Search for the cell housing the specified text and yield its [x, y] center coordinate. 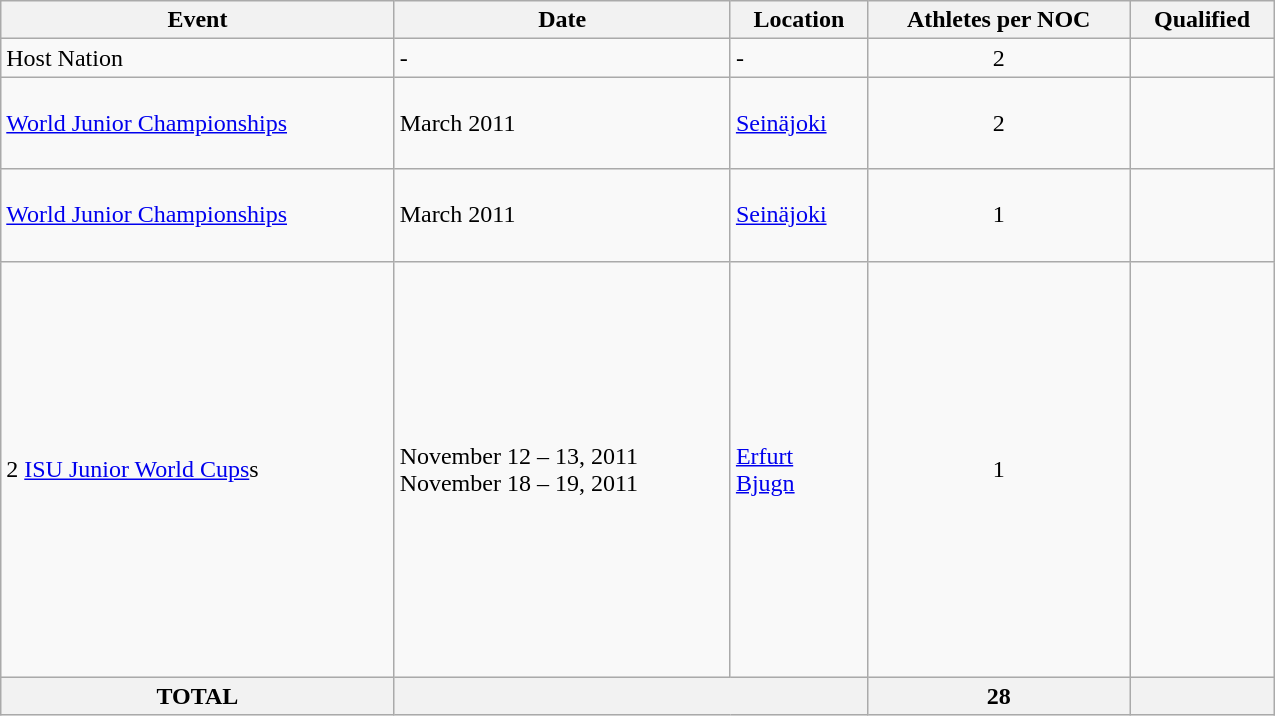
TOTAL [198, 696]
Athletes per NOC [999, 20]
Event [198, 20]
Location [798, 20]
2 ISU Junior World Cupss [198, 469]
Host Nation [198, 58]
November 12 – 13, 2011November 18 – 19, 2011 [562, 469]
Qualified [1202, 20]
Erfurt Bjugn [798, 469]
Date [562, 20]
28 [999, 696]
